Return (x, y) of the center of cell containing provided text 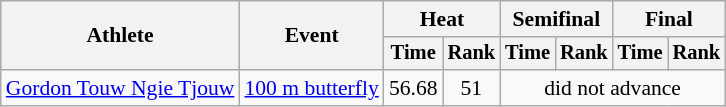
Heat (442, 19)
56.68 (414, 88)
100 m butterfly (311, 88)
Semifinal (556, 19)
51 (472, 88)
did not advance (612, 88)
Gordon Touw Ngie Tjouw (120, 88)
Event (311, 36)
Athlete (120, 36)
Final (669, 19)
